Locate the cell with the specified text and output its [x, y] center coordinate. 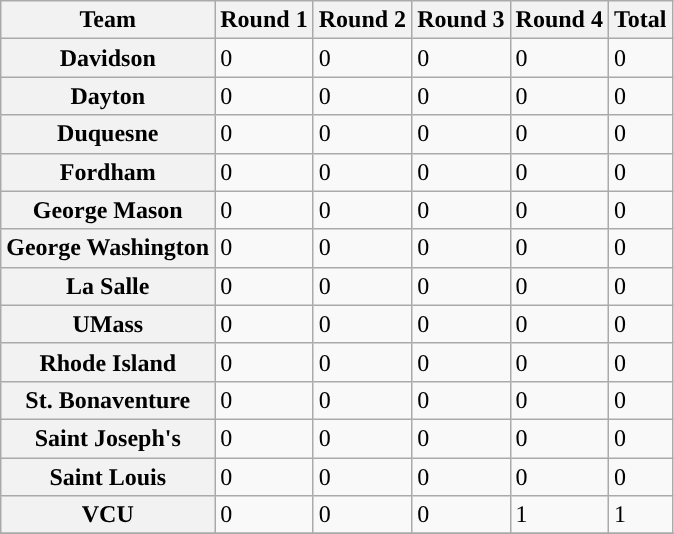
Round 1 [264, 20]
Total [640, 20]
Saint Louis [108, 477]
Team [108, 20]
Round 4 [559, 20]
St. Bonaventure [108, 400]
George Mason [108, 210]
VCU [108, 515]
Saint Joseph's [108, 438]
George Washington [108, 248]
Dayton [108, 96]
Round 3 [461, 20]
Davidson [108, 58]
Fordham [108, 172]
Rhode Island [108, 362]
La Salle [108, 286]
Duquesne [108, 134]
UMass [108, 324]
Round 2 [362, 20]
